Scan for the cell matching the given text and deliver its [x, y] coordinate at center. 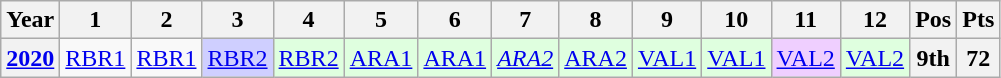
11 [806, 20]
7 [526, 20]
2020 [30, 58]
6 [455, 20]
12 [874, 20]
72 [978, 58]
Pos [934, 20]
10 [736, 20]
Year [30, 20]
9th [934, 58]
5 [381, 20]
8 [596, 20]
1 [96, 20]
Pts [978, 20]
2 [166, 20]
3 [238, 20]
4 [308, 20]
9 [666, 20]
